Provide the (X, Y) coordinate of the cell's center where the given text is located.  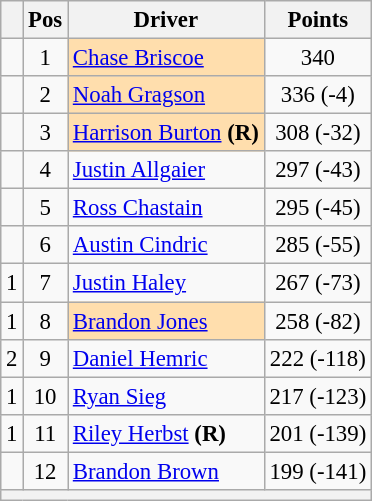
267 (-73) (318, 283)
Noah Gragson (166, 95)
Austin Cindric (166, 245)
Harrison Burton (R) (166, 133)
3 (46, 133)
Chase Briscoe (166, 58)
201 (-139) (318, 433)
308 (-32) (318, 133)
Ross Chastain (166, 208)
Daniel Hemric (166, 358)
5 (46, 208)
9 (46, 358)
Points (318, 20)
Brandon Jones (166, 321)
217 (-123) (318, 396)
7 (46, 283)
258 (-82) (318, 321)
Justin Haley (166, 283)
Brandon Brown (166, 471)
295 (-45) (318, 208)
Driver (166, 20)
Justin Allgaier (166, 170)
285 (-55) (318, 245)
10 (46, 396)
6 (46, 245)
222 (-118) (318, 358)
297 (-43) (318, 170)
11 (46, 433)
Riley Herbst (R) (166, 433)
Ryan Sieg (166, 396)
8 (46, 321)
12 (46, 471)
336 (-4) (318, 95)
340 (318, 58)
199 (-141) (318, 471)
4 (46, 170)
Pos (46, 20)
